Output the (x, y) coordinate of the center of the cell containing the given text.  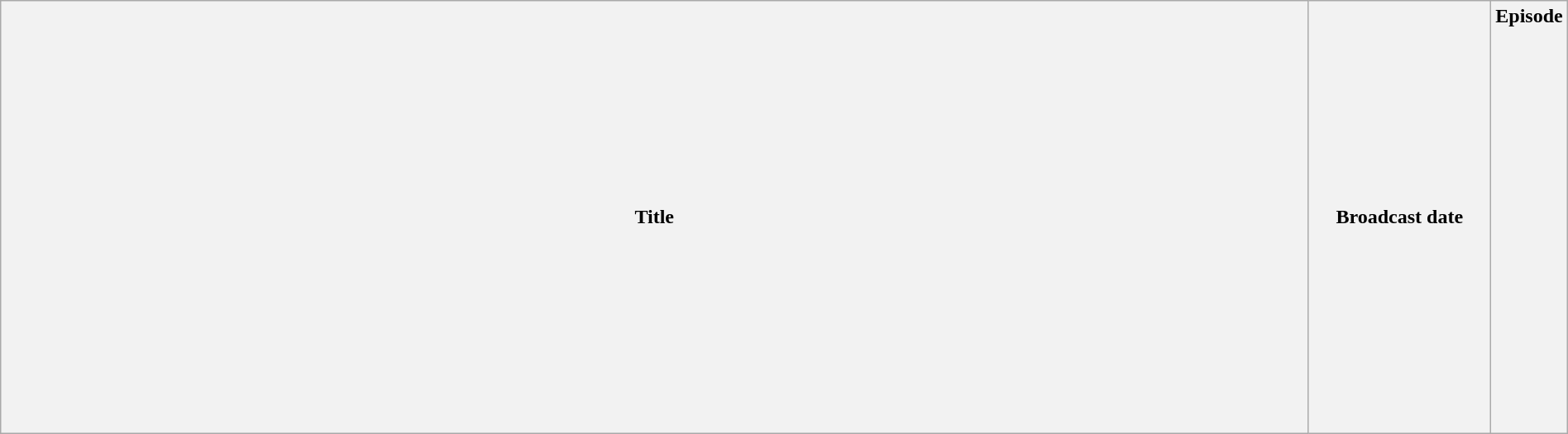
Broadcast date (1399, 217)
Episode (1529, 217)
Title (655, 217)
